Extract the [x, y] coordinate from the center of the cell holding the provided text.  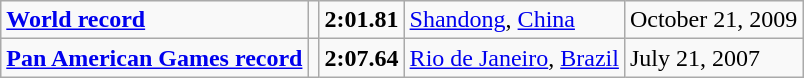
World record [154, 20]
Rio de Janeiro, Brazil [514, 58]
Pan American Games record [154, 58]
2:01.81 [362, 20]
2:07.64 [362, 58]
Shandong, China [514, 20]
October 21, 2009 [713, 20]
July 21, 2007 [713, 58]
